From the cell containing the given text, extract its center point as (x, y) coordinate. 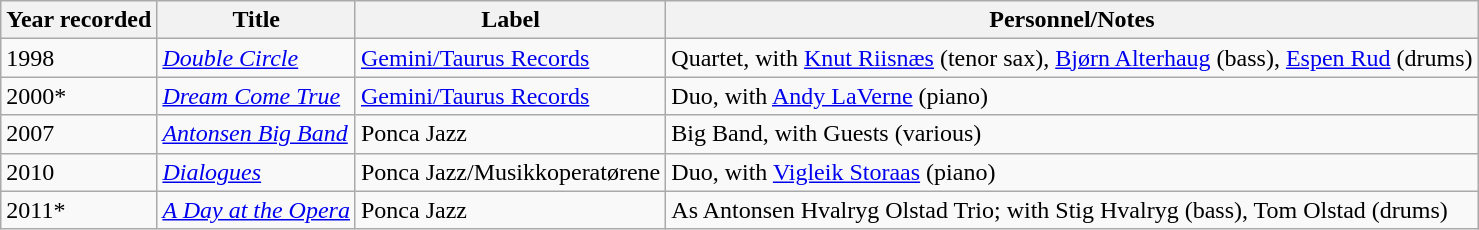
A Day at the Opera (256, 210)
Double Circle (256, 58)
2000* (79, 96)
Dialogues (256, 172)
2011* (79, 210)
Big Band, with Guests (various) (1072, 134)
2010 (79, 172)
Ponca Jazz/Musikkoperatørene (510, 172)
Quartet, with Knut Riisnæs (tenor sax), Bjørn Alterhaug (bass), Espen Rud (drums) (1072, 58)
Label (510, 20)
Dream Come True (256, 96)
1998 (79, 58)
Duo, with Andy LaVerne (piano) (1072, 96)
Personnel/Notes (1072, 20)
Antonsen Big Band (256, 134)
2007 (79, 134)
Title (256, 20)
Duo, with Vigleik Storaas (piano) (1072, 172)
As Antonsen Hvalryg Olstad Trio; with Stig Hvalryg (bass), Tom Olstad (drums) (1072, 210)
Year recorded (79, 20)
